Extract the (X, Y) coordinate from the center of the cell holding the provided text.  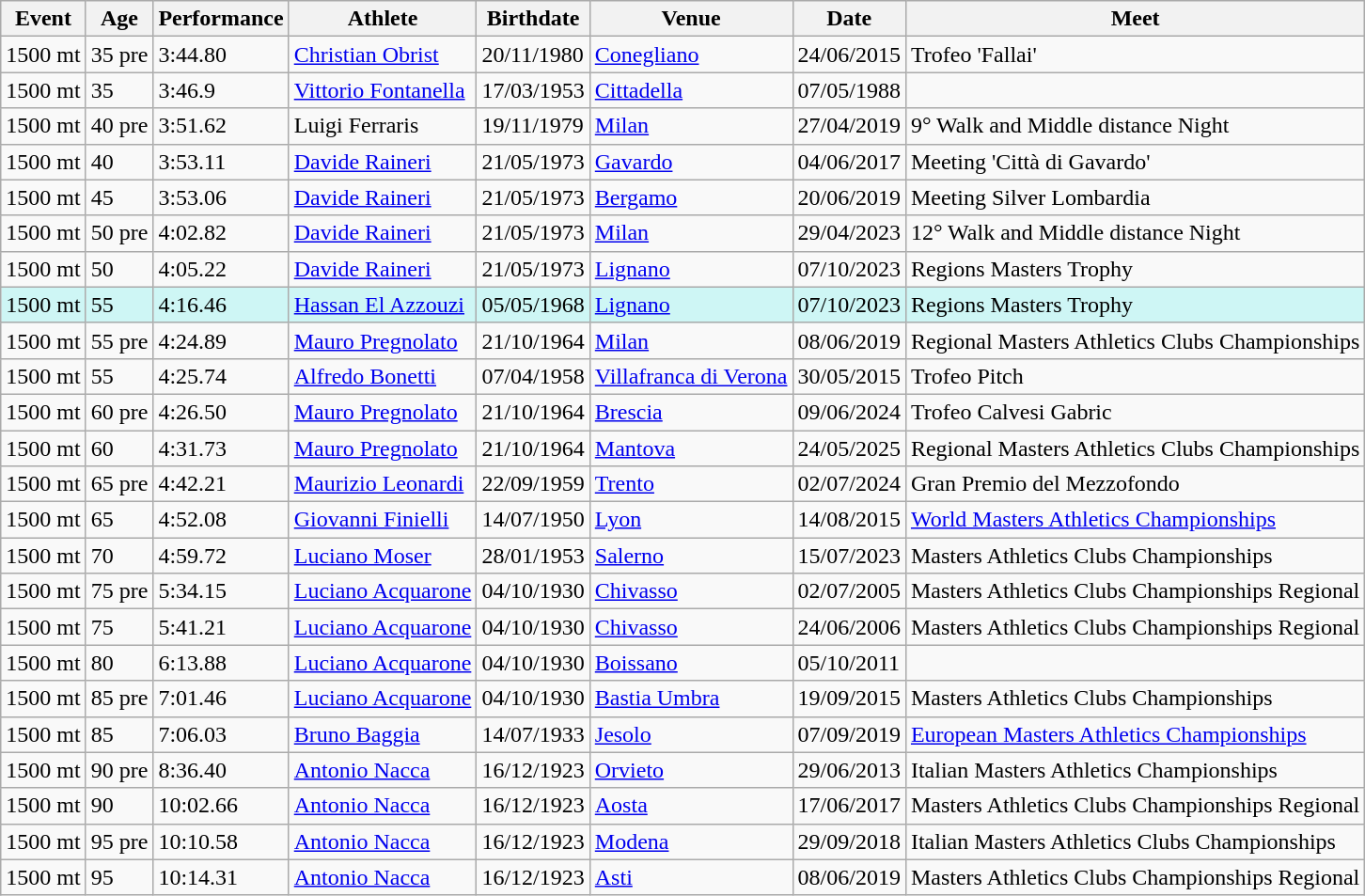
Trofeo Calvesi Gabric (1135, 412)
World Masters Athletics Championships (1135, 520)
Bergamo (691, 197)
Luigi Ferraris (383, 126)
7:01.46 (221, 699)
Orvieto (691, 770)
45 (119, 197)
4:52.08 (221, 520)
29/04/2023 (849, 233)
Vittorio Fontanella (383, 90)
3:53.06 (221, 197)
Hassan El Azzouzi (383, 305)
9° Walk and Middle distance Night (1135, 126)
10:10.58 (221, 841)
55 pre (119, 340)
Trofeo Pitch (1135, 376)
5:41.21 (221, 627)
Meet (1135, 19)
17/03/1953 (533, 90)
Modena (691, 841)
Gran Premio del Mezzofondo (1135, 484)
3:44.80 (221, 55)
Cittadella (691, 90)
85 (119, 734)
4:24.89 (221, 340)
07/04/1958 (533, 376)
17/06/2017 (849, 806)
90 pre (119, 770)
Maurizio Leonardi (383, 484)
Trento (691, 484)
22/09/1959 (533, 484)
Meeting Silver Lombardia (1135, 197)
Venue (691, 19)
14/07/1933 (533, 734)
4:25.74 (221, 376)
90 (119, 806)
50 (119, 269)
Event (43, 19)
Aosta (691, 806)
20/11/1980 (533, 55)
4:26.50 (221, 412)
Mantova (691, 448)
4:31.73 (221, 448)
Luciano Moser (383, 556)
Villafranca di Verona (691, 376)
Italian Masters Athletics Clubs Championships (1135, 841)
Gavardo (691, 162)
Bruno Baggia (383, 734)
Brescia (691, 412)
40 (119, 162)
8:36.40 (221, 770)
70 (119, 556)
Alfredo Bonetti (383, 376)
95 pre (119, 841)
15/07/2023 (849, 556)
75 pre (119, 591)
Trofeo 'Fallai' (1135, 55)
Jesolo (691, 734)
80 (119, 663)
50 pre (119, 233)
28/01/1953 (533, 556)
19/11/1979 (533, 126)
30/05/2015 (849, 376)
4:02.82 (221, 233)
Date (849, 19)
24/05/2025 (849, 448)
3:46.9 (221, 90)
60 pre (119, 412)
Conegliano (691, 55)
09/06/2024 (849, 412)
10:02.66 (221, 806)
Christian Obrist (383, 55)
5:34.15 (221, 591)
Asti (691, 877)
Giovanni Finielli (383, 520)
Athlete (383, 19)
6:13.88 (221, 663)
35 pre (119, 55)
04/06/2017 (849, 162)
European Masters Athletics Championships (1135, 734)
19/09/2015 (849, 699)
10:14.31 (221, 877)
95 (119, 877)
07/09/2019 (849, 734)
24/06/2006 (849, 627)
Birthdate (533, 19)
7:06.03 (221, 734)
29/09/2018 (849, 841)
Age (119, 19)
65 (119, 520)
27/04/2019 (849, 126)
85 pre (119, 699)
Boissano (691, 663)
Italian Masters Athletics Championships (1135, 770)
4:59.72 (221, 556)
Lyon (691, 520)
Salerno (691, 556)
65 pre (119, 484)
05/10/2011 (849, 663)
3:51.62 (221, 126)
Performance (221, 19)
05/05/1968 (533, 305)
35 (119, 90)
Meeting 'Città di Gavardo' (1135, 162)
14/08/2015 (849, 520)
02/07/2024 (849, 484)
12° Walk and Middle distance Night (1135, 233)
3:53.11 (221, 162)
4:42.21 (221, 484)
14/07/1950 (533, 520)
20/06/2019 (849, 197)
24/06/2015 (849, 55)
Bastia Umbra (691, 699)
40 pre (119, 126)
75 (119, 627)
4:16.46 (221, 305)
02/07/2005 (849, 591)
29/06/2013 (849, 770)
07/05/1988 (849, 90)
4:05.22 (221, 269)
60 (119, 448)
